Locate the cell with the specified text and output its [x, y] center coordinate. 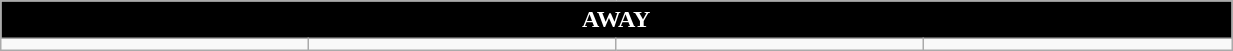
AWAY [616, 20]
